From the cell containing the given text, extract its center point as [X, Y] coordinate. 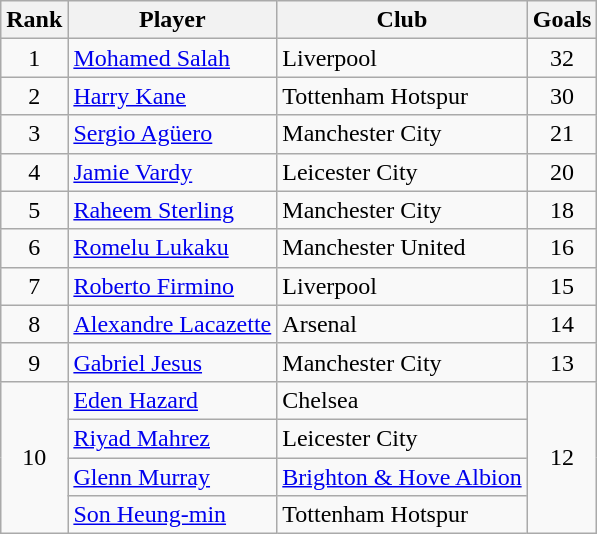
Jamie Vardy [172, 172]
Manchester United [402, 248]
Club [402, 20]
6 [34, 248]
Goals [562, 20]
18 [562, 210]
13 [562, 362]
Chelsea [402, 400]
Harry Kane [172, 96]
Sergio Agüero [172, 134]
Brighton & Hove Albion [402, 477]
7 [34, 286]
14 [562, 324]
Roberto Firmino [172, 286]
1 [34, 58]
20 [562, 172]
4 [34, 172]
Rank [34, 20]
5 [34, 210]
2 [34, 96]
32 [562, 58]
Son Heung-min [172, 515]
Romelu Lukaku [172, 248]
Mohamed Salah [172, 58]
Alexandre Lacazette [172, 324]
Glenn Murray [172, 477]
Player [172, 20]
Gabriel Jesus [172, 362]
12 [562, 457]
Eden Hazard [172, 400]
Raheem Sterling [172, 210]
15 [562, 286]
3 [34, 134]
10 [34, 457]
9 [34, 362]
Riyad Mahrez [172, 438]
21 [562, 134]
16 [562, 248]
Arsenal [402, 324]
8 [34, 324]
30 [562, 96]
